Return the (x, y) coordinate for the center point of the cell that contains the specified text.  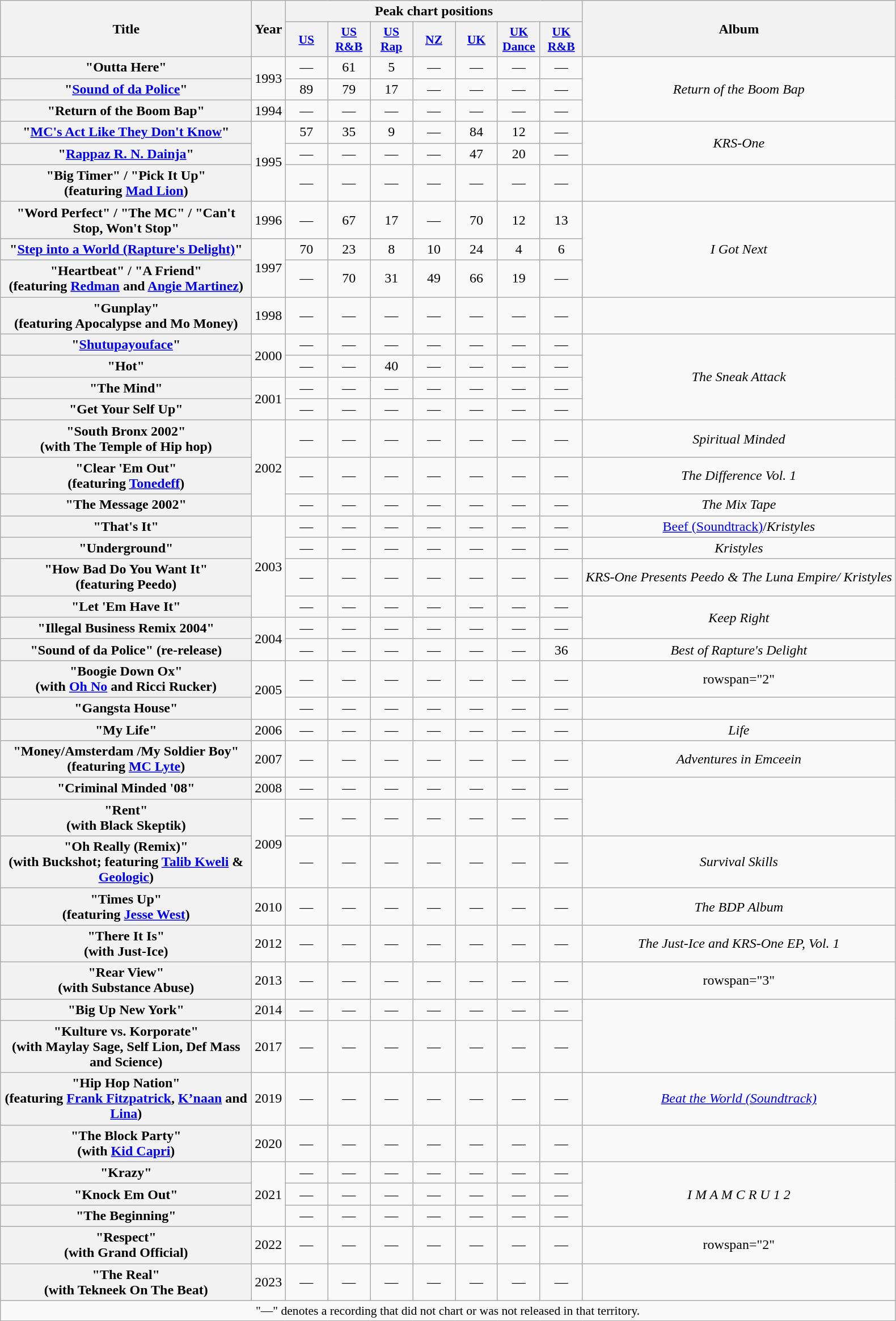
1995 (269, 161)
"Heartbeat" / "A Friend"(featuring Redman and Angie Martinez) (126, 278)
"Times Up"(featuring Jesse West) (126, 906)
The Difference Vol. 1 (738, 475)
"Rear View"(with Substance Abuse) (126, 980)
"My Life" (126, 730)
10 (434, 249)
US R&B (349, 40)
"Boogie Down Ox"(with Oh No and Ricci Rucker) (126, 678)
2003 (269, 566)
"South Bronx 2002"(with The Temple of Hip hop) (126, 439)
Survival Skills (738, 862)
I Got Next (738, 249)
2019 (269, 1099)
23 (349, 249)
"The Mind" (126, 388)
"That's It" (126, 526)
2023 (269, 1282)
20 (518, 154)
Year (269, 28)
"Money/Amsterdam /My Soldier Boy"(featuring MC Lyte) (126, 759)
"Hot" (126, 366)
"Underground" (126, 548)
1993 (269, 78)
rowspan="3" (738, 980)
2002 (269, 468)
The Sneak Attack (738, 377)
"Shutupayouface" (126, 345)
1994 (269, 111)
"Oh Really (Remix)"(with Buckshot; featuring Talib Kweli & Geologic) (126, 862)
Best of Rapture's Delight (738, 649)
2006 (269, 730)
Beef (Soundtrack)/Kristyles (738, 526)
"Rent"(with Black Skeptik) (126, 818)
Peak chart positions (434, 11)
The Mix Tape (738, 505)
2004 (269, 639)
2021 (269, 1194)
9 (391, 132)
47 (476, 154)
"How Bad Do You Want It"(featuring Peedo) (126, 577)
UK (476, 40)
2008 (269, 788)
The Just-Ice and KRS-One EP, Vol. 1 (738, 944)
2013 (269, 980)
NZ (434, 40)
2005 (269, 690)
49 (434, 278)
UK Dance (518, 40)
2014 (269, 1010)
5 (391, 67)
"Respect"(with Grand Official) (126, 1244)
40 (391, 366)
"Let 'Em Have It" (126, 606)
Title (126, 28)
Album (738, 28)
US (306, 40)
"The Real"(with Tekneek On The Beat) (126, 1282)
36 (561, 649)
2010 (269, 906)
89 (306, 89)
6 (561, 249)
"Illegal Business Remix 2004" (126, 628)
"Knock Em Out" (126, 1194)
Adventures in Emceein (738, 759)
19 (518, 278)
The BDP Album (738, 906)
1997 (269, 268)
2017 (269, 1046)
2007 (269, 759)
Beat the World (Soundtrack) (738, 1099)
"Sound of da Police" (126, 89)
"Get Your Self Up" (126, 410)
84 (476, 132)
24 (476, 249)
2009 (269, 844)
8 (391, 249)
UK R&B (561, 40)
"Step into a World (Rapture's Delight)" (126, 249)
Return of the Boom Bap (738, 89)
"There It Is"(with Just-Ice) (126, 944)
61 (349, 67)
1998 (269, 315)
"Big Timer" / "Pick It Up"(featuring Mad Lion) (126, 183)
"Rappaz R. N. Dainja" (126, 154)
57 (306, 132)
Keep Right (738, 617)
"Gunplay"(featuring Apocalypse and Mo Money) (126, 315)
"Krazy" (126, 1172)
2001 (269, 399)
66 (476, 278)
"Kulture vs. Korporate"(with Maylay Sage, Self Lion, Def Mass and Science) (126, 1046)
I M A M C R U 1 2 (738, 1194)
35 (349, 132)
"—" denotes a recording that did not chart or was not released in that territory. (448, 1311)
31 (391, 278)
"The Message 2002" (126, 505)
"Criminal Minded '08" (126, 788)
67 (349, 220)
"Clear 'Em Out"(featuring Tonedeff) (126, 475)
Life (738, 730)
"Word Perfect" / "The MC" / "Can't Stop, Won't Stop" (126, 220)
"Big Up New York" (126, 1010)
"The Beginning" (126, 1216)
"Sound of da Police" (re-release) (126, 649)
13 (561, 220)
KRS-One Presents Peedo & The Luna Empire/ Kristyles (738, 577)
79 (349, 89)
1996 (269, 220)
2012 (269, 944)
Kristyles (738, 548)
2022 (269, 1244)
"Return of the Boom Bap" (126, 111)
2020 (269, 1143)
4 (518, 249)
"MC's Act Like They Don't Know" (126, 132)
"Gangsta House" (126, 708)
"Outta Here" (126, 67)
"Hip Hop Nation"(featuring Frank Fitzpatrick, K’naan and Lina) (126, 1099)
US Rap (391, 40)
"The Block Party"(with Kid Capri) (126, 1143)
KRS-One (738, 143)
2000 (269, 356)
Spiritual Minded (738, 439)
